Return (X, Y) of the center of cell containing provided text 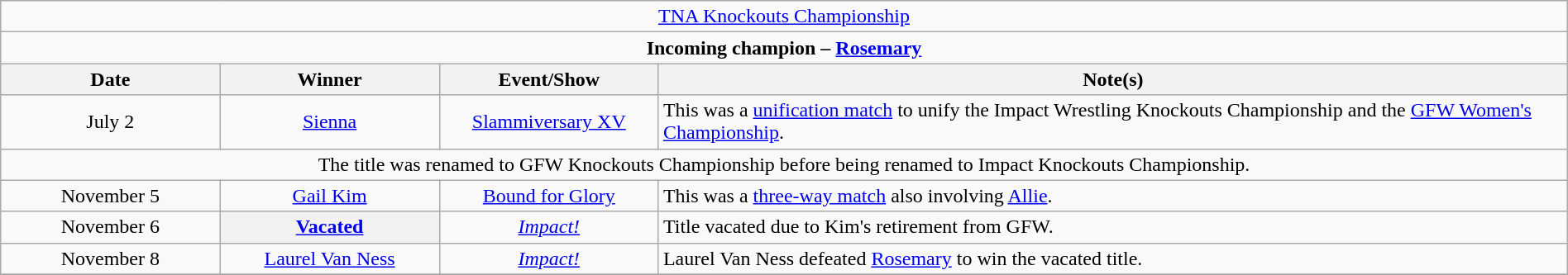
July 2 (111, 122)
Title vacated due to Kim's retirement from GFW. (1113, 227)
This was a three-way match also involving Allie. (1113, 196)
November 6 (111, 227)
Laurel Van Ness (329, 258)
Incoming champion – Rosemary (784, 48)
November 5 (111, 196)
Bound for Glory (549, 196)
This was a unification match to unify the Impact Wrestling Knockouts Championship and the GFW Women's Championship. (1113, 122)
Slammiversary XV (549, 122)
Gail Kim (329, 196)
Date (111, 79)
Event/Show (549, 79)
Vacated (329, 227)
Note(s) (1113, 79)
Sienna (329, 122)
The title was renamed to GFW Knockouts Championship before being renamed to Impact Knockouts Championship. (784, 164)
TNA Knockouts Championship (784, 17)
Laurel Van Ness defeated Rosemary to win the vacated title. (1113, 258)
November 8 (111, 258)
Winner (329, 79)
